Output the (x, y) coordinate of the center of the cell containing the given text.  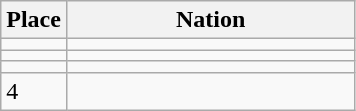
Place (34, 20)
4 (34, 91)
Nation (210, 20)
